Output the (x, y) coordinate of the center of the cell containing the given text.  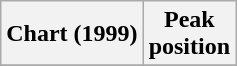
Chart (1999) (72, 34)
Peakposition (189, 34)
